Extract the [X, Y] coordinate from the center of the cell holding the provided text.  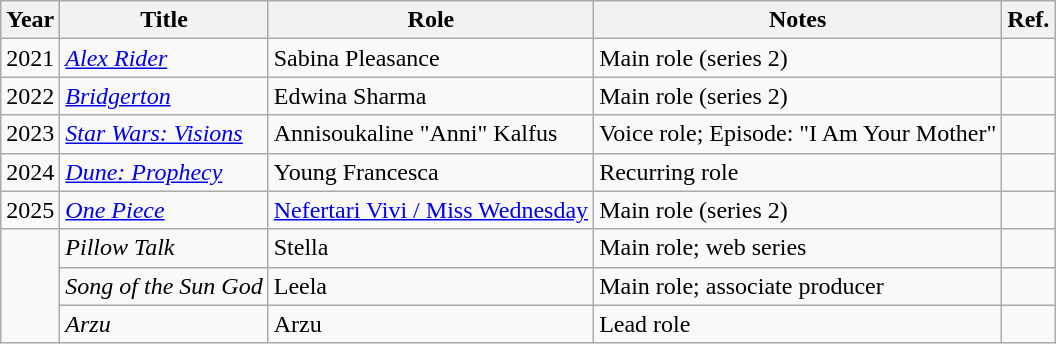
2021 [30, 58]
Role [430, 20]
Stella [430, 248]
Alex Rider [164, 58]
Star Wars: Visions [164, 134]
Edwina Sharma [430, 96]
2022 [30, 96]
2024 [30, 172]
Lead role [798, 324]
2025 [30, 210]
Recurring role [798, 172]
Nefertari Vivi / Miss Wednesday [430, 210]
Voice role; Episode: "I Am Your Mother" [798, 134]
Pillow Talk [164, 248]
Main role; web series [798, 248]
Bridgerton [164, 96]
Title [164, 20]
Leela [430, 286]
Notes [798, 20]
Annisoukaline "Anni" Kalfus [430, 134]
Dune: Prophecy [164, 172]
Ref. [1028, 20]
Song of the Sun God [164, 286]
Sabina Pleasance [430, 58]
Year [30, 20]
Main role; associate producer [798, 286]
One Piece [164, 210]
2023 [30, 134]
Young Francesca [430, 172]
